Locate the cell with the specified text and output its [X, Y] center coordinate. 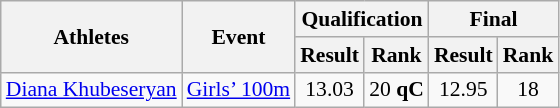
Final [494, 19]
13.03 [330, 90]
20 qC [396, 90]
18 [528, 90]
Girls’ 100m [238, 90]
Athletes [92, 36]
12.95 [464, 90]
Qualification [362, 19]
Event [238, 36]
Diana Khubeseryan [92, 90]
